Capture the cell that displays the provided text and extract its (x, y) central coordinate. 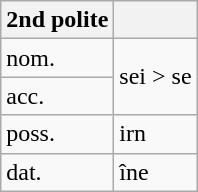
2nd polite (58, 20)
irn (156, 134)
acc. (58, 96)
sei > se (156, 77)
dat. (58, 172)
îne (156, 172)
poss. (58, 134)
nom. (58, 58)
